Provide the (X, Y) coordinate of the cell's center where the given text is located.  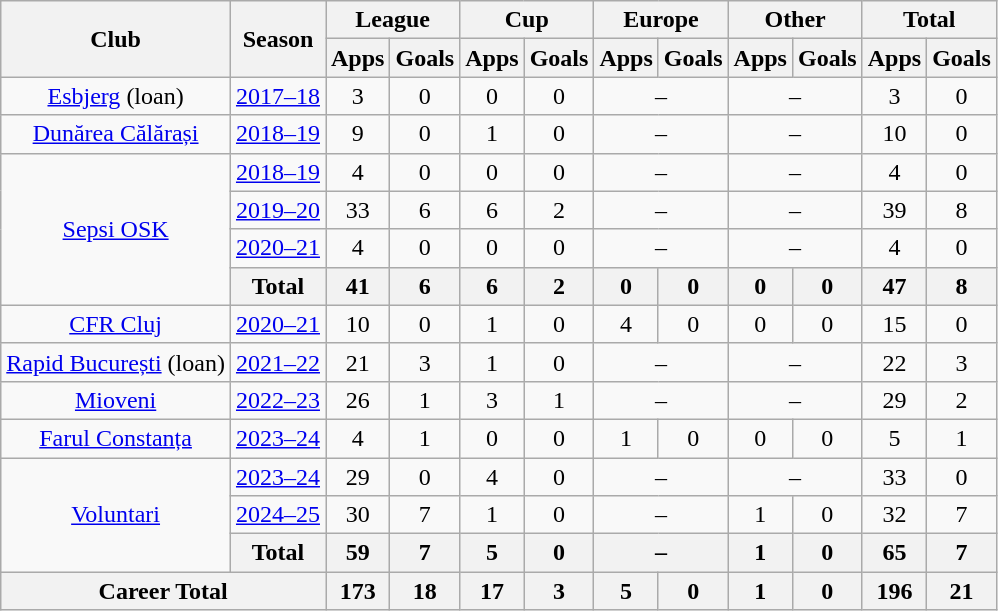
196 (894, 591)
Other (795, 20)
18 (425, 591)
47 (894, 286)
9 (358, 134)
Esbjerg (loan) (116, 96)
30 (358, 515)
2022–23 (278, 400)
CFR Cluj (116, 324)
26 (358, 400)
Sepsi OSK (116, 229)
2021–22 (278, 362)
41 (358, 286)
2024–25 (278, 515)
Voluntari (116, 515)
15 (894, 324)
League (393, 20)
Club (116, 39)
Season (278, 39)
59 (358, 553)
Career Total (164, 591)
Cup (527, 20)
17 (492, 591)
22 (894, 362)
65 (894, 553)
Mioveni (116, 400)
Farul Constanța (116, 438)
Dunărea Călărași (116, 134)
173 (358, 591)
Europe (661, 20)
39 (894, 210)
32 (894, 515)
2017–18 (278, 96)
Rapid București (loan) (116, 362)
2019–20 (278, 210)
